Detect which cell encompasses the target text, then output its [X, Y] center coordinate. 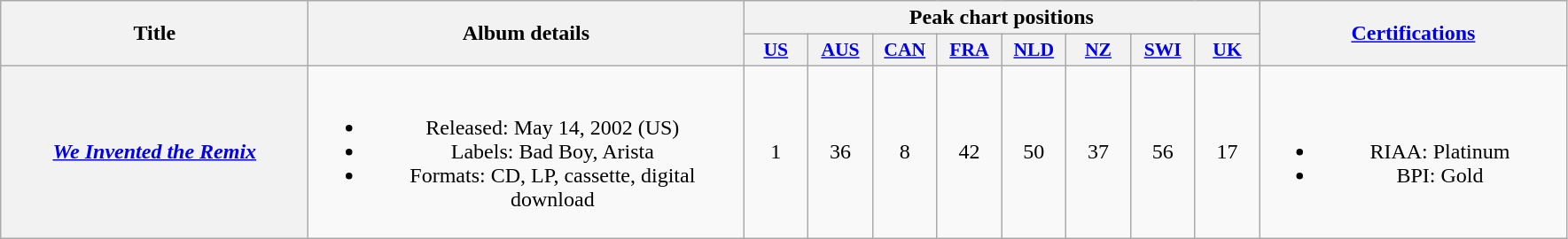
NLD [1034, 50]
17 [1227, 151]
37 [1099, 151]
SWI [1163, 50]
We Invented the Remix [154, 151]
Album details [527, 34]
Certifications [1413, 34]
RIAA: PlatinumBPI: Gold [1413, 151]
AUS [840, 50]
50 [1034, 151]
36 [840, 151]
CAN [904, 50]
8 [904, 151]
Title [154, 34]
US [776, 50]
NZ [1099, 50]
FRA [970, 50]
Peak chart positions [1002, 18]
Released: May 14, 2002 (US)Labels: Bad Boy, AristaFormats: CD, LP, cassette, digital download [527, 151]
UK [1227, 50]
56 [1163, 151]
1 [776, 151]
42 [970, 151]
